Return the (X, Y) coordinate for the center point of the cell that contains the specified text.  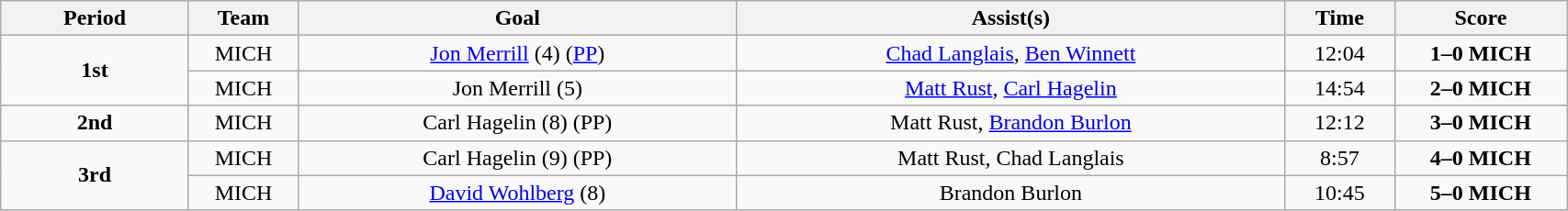
Time (1339, 18)
3–0 MICH (1481, 123)
4–0 MICH (1481, 158)
10:45 (1339, 193)
1–0 MICH (1481, 53)
Matt Rust, Brandon Burlon (1010, 123)
Goal (518, 18)
Score (1481, 18)
Jon Merrill (5) (518, 88)
Carl Hagelin (8) (PP) (518, 123)
Team (243, 18)
12:04 (1339, 53)
Matt Rust, Chad Langlais (1010, 158)
David Wohlberg (8) (518, 193)
12:12 (1339, 123)
1st (96, 71)
3rd (96, 175)
Brandon Burlon (1010, 193)
2nd (96, 123)
14:54 (1339, 88)
Jon Merrill (4) (PP) (518, 53)
Carl Hagelin (9) (PP) (518, 158)
5–0 MICH (1481, 193)
Period (96, 18)
2–0 MICH (1481, 88)
8:57 (1339, 158)
Assist(s) (1010, 18)
Matt Rust, Carl Hagelin (1010, 88)
Chad Langlais, Ben Winnett (1010, 53)
